Extract the (X, Y) coordinate from the center of the cell holding the provided text.  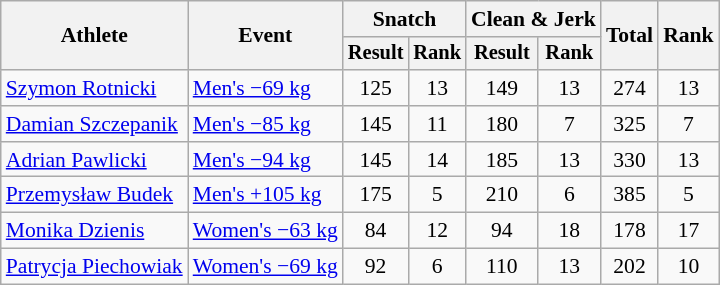
Men's −85 kg (266, 124)
Men's −94 kg (266, 160)
Clean & Jerk (534, 19)
Men's +105 kg (266, 195)
210 (502, 195)
Men's −69 kg (266, 88)
175 (376, 195)
178 (630, 231)
10 (688, 267)
180 (502, 124)
12 (437, 231)
Monika Dzienis (94, 231)
185 (502, 160)
330 (630, 160)
Adrian Pawlicki (94, 160)
Szymon Rotnicki (94, 88)
Przemysław Budek (94, 195)
Damian Szczepanik (94, 124)
274 (630, 88)
Athlete (94, 36)
202 (630, 267)
149 (502, 88)
Women's −63 kg (266, 231)
Patrycja Piechowiak (94, 267)
Snatch (404, 19)
94 (502, 231)
110 (502, 267)
84 (376, 231)
17 (688, 231)
Women's −69 kg (266, 267)
14 (437, 160)
92 (376, 267)
Event (266, 36)
Total (630, 36)
18 (570, 231)
385 (630, 195)
11 (437, 124)
325 (630, 124)
125 (376, 88)
